From the cell containing the given text, extract its center point as [X, Y] coordinate. 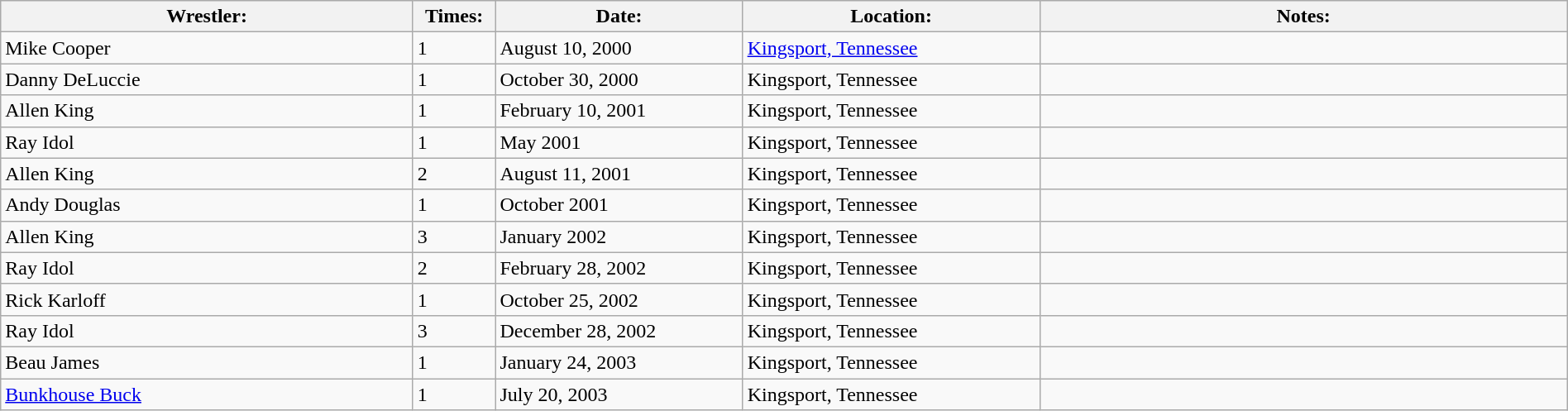
August 11, 2001 [619, 174]
Wrestler: [207, 17]
December 28, 2002 [619, 331]
Danny DeLuccie [207, 79]
January 2002 [619, 237]
Location: [892, 17]
Date: [619, 17]
February 10, 2001 [619, 111]
February 28, 2002 [619, 268]
January 24, 2003 [619, 362]
Bunkhouse Buck [207, 394]
October 25, 2002 [619, 299]
October 2001 [619, 205]
May 2001 [619, 142]
October 30, 2000 [619, 79]
August 10, 2000 [619, 48]
Times: [454, 17]
Beau James [207, 362]
Mike Cooper [207, 48]
Rick Karloff [207, 299]
July 20, 2003 [619, 394]
Notes: [1303, 17]
Andy Douglas [207, 205]
